Provide the (x, y) coordinate of the cell's center where the given text is located.  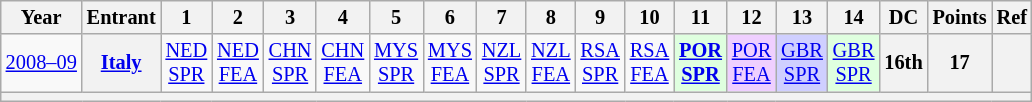
2 (238, 17)
CHNSPR (290, 63)
8 (550, 17)
PORSPR (700, 63)
11 (700, 17)
NZLSPR (502, 63)
3 (290, 17)
Ref (1012, 17)
12 (752, 17)
10 (650, 17)
16th (903, 63)
RSAFEA (650, 63)
4 (342, 17)
5 (396, 17)
14 (854, 17)
CHNFEA (342, 63)
NZLFEA (550, 63)
1 (187, 17)
7 (502, 17)
MYSSPR (396, 63)
Year (42, 17)
13 (802, 17)
DC (903, 17)
RSASPR (600, 63)
17 (960, 63)
MYSFEA (450, 63)
Entrant (122, 17)
NEDSPR (187, 63)
PORFEA (752, 63)
NEDFEA (238, 63)
9 (600, 17)
Points (960, 17)
2008–09 (42, 63)
6 (450, 17)
Italy (122, 63)
